Find where the given text appears and provide that cell's center as [x, y] coordinate. 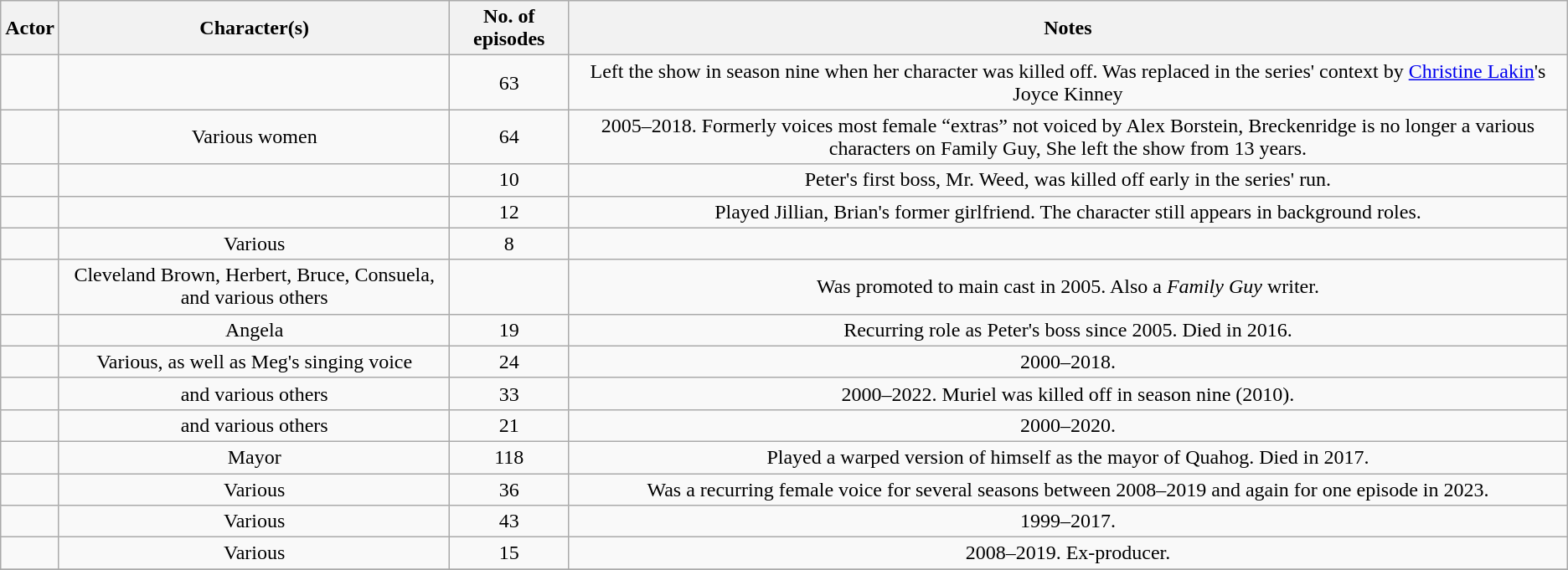
Various, as well as Meg's singing voice [254, 362]
Recurring role as Peter's boss since 2005. Died in 2016. [1069, 330]
24 [509, 362]
2000–2022. Muriel was killed off in season nine (2010). [1069, 393]
Angela [254, 330]
2000–2018. [1069, 362]
Peter's first boss, Mr. Weed, was killed off early in the series' run. [1069, 180]
2000–2020. [1069, 425]
43 [509, 521]
Played a warped version of himself as the mayor of Quahog. Died in 2017. [1069, 457]
10 [509, 180]
Character(s) [254, 28]
19 [509, 330]
2008–2019. Ex-producer. [1069, 553]
36 [509, 490]
No. of episodes [509, 28]
8 [509, 244]
1999–2017. [1069, 521]
Mayor [254, 457]
33 [509, 393]
118 [509, 457]
64 [509, 137]
Cleveland Brown, Herbert, Bruce, Consuela, and various others [254, 286]
21 [509, 425]
Left the show in season nine when her character was killed off. Was replaced in the series' context by Christine Lakin's Joyce Kinney [1069, 82]
Various women [254, 137]
12 [509, 212]
Was promoted to main cast in 2005. Also a Family Guy writer. [1069, 286]
63 [509, 82]
Notes [1069, 28]
15 [509, 553]
Played Jillian, Brian's former girlfriend. The character still appears in background roles. [1069, 212]
Actor [30, 28]
Was a recurring female voice for several seasons between 2008–2019 and again for one episode in 2023. [1069, 490]
